From the cell containing the given text, extract its center point as (X, Y) coordinate. 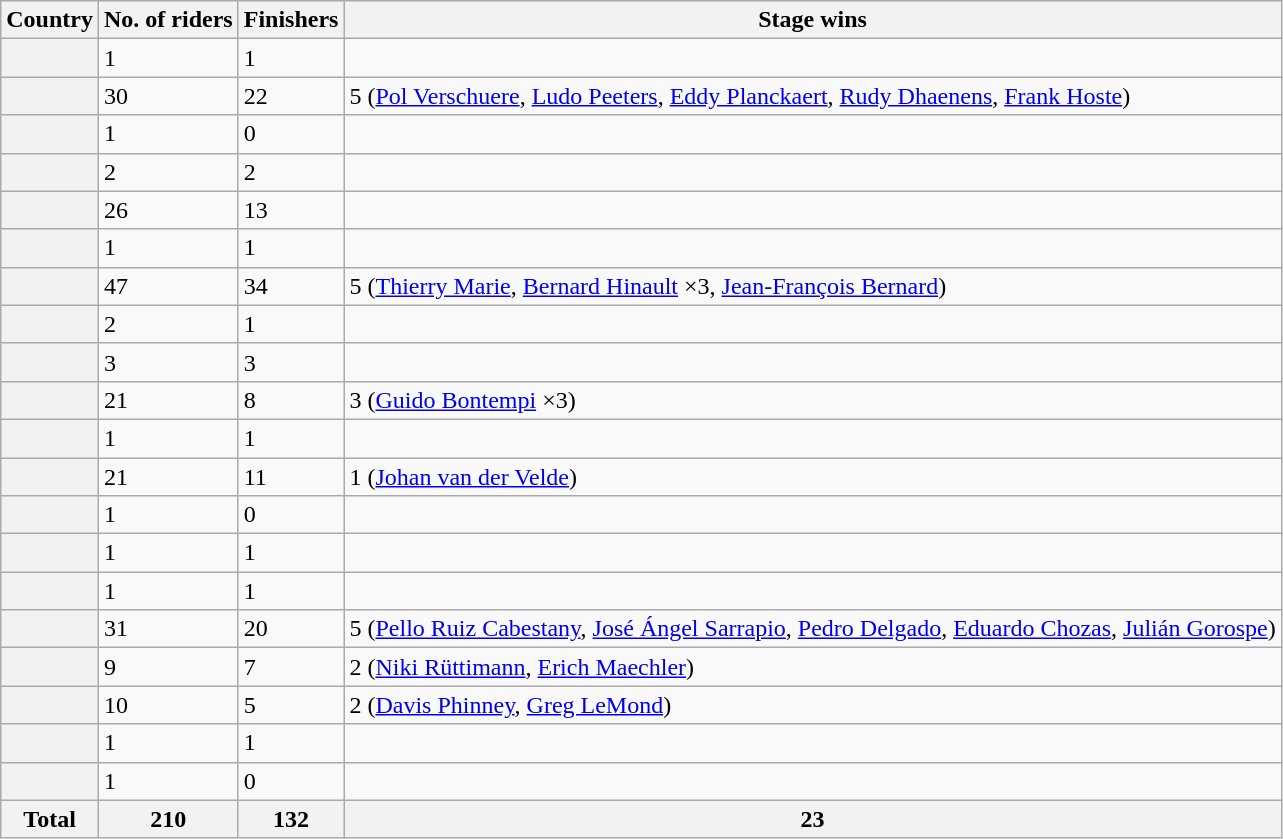
210 (168, 819)
5 (Pello Ruiz Cabestany, José Ángel Sarrapio, Pedro Delgado, Eduardo Chozas, Julián Gorospe) (812, 629)
2 (Niki Rüttimann, Erich Maechler) (812, 667)
Finishers (291, 20)
Total (50, 819)
30 (168, 96)
1 (Johan van der Velde) (812, 477)
13 (291, 210)
132 (291, 819)
5 (291, 705)
22 (291, 96)
7 (291, 667)
10 (168, 705)
31 (168, 629)
8 (291, 400)
Stage wins (812, 20)
2 (Davis Phinney, Greg LeMond) (812, 705)
5 (Pol Verschuere, Ludo Peeters, Eddy Planckaert, Rudy Dhaenens, Frank Hoste) (812, 96)
Country (50, 20)
No. of riders (168, 20)
11 (291, 477)
3 (Guido Bontempi ×3) (812, 400)
47 (168, 286)
34 (291, 286)
26 (168, 210)
23 (812, 819)
20 (291, 629)
5 (Thierry Marie, Bernard Hinault ×3, Jean-François Bernard) (812, 286)
9 (168, 667)
